Provide the (X, Y) coordinate of the cell's center where the given text is located.  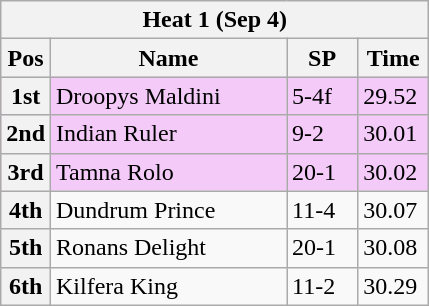
5th (26, 248)
Time (394, 58)
30.29 (394, 286)
29.52 (394, 96)
6th (26, 286)
9-2 (322, 134)
Kilfera King (169, 286)
30.02 (394, 172)
SP (322, 58)
Indian Ruler (169, 134)
3rd (26, 172)
4th (26, 210)
5-4f (322, 96)
Tamna Rolo (169, 172)
Droopys Maldini (169, 96)
30.07 (394, 210)
Dundrum Prince (169, 210)
30.01 (394, 134)
Name (169, 58)
30.08 (394, 248)
1st (26, 96)
11-4 (322, 210)
11-2 (322, 286)
2nd (26, 134)
Heat 1 (Sep 4) (215, 20)
Pos (26, 58)
Ronans Delight (169, 248)
